Return the [x, y] coordinate for the center point of the cell that contains the specified text.  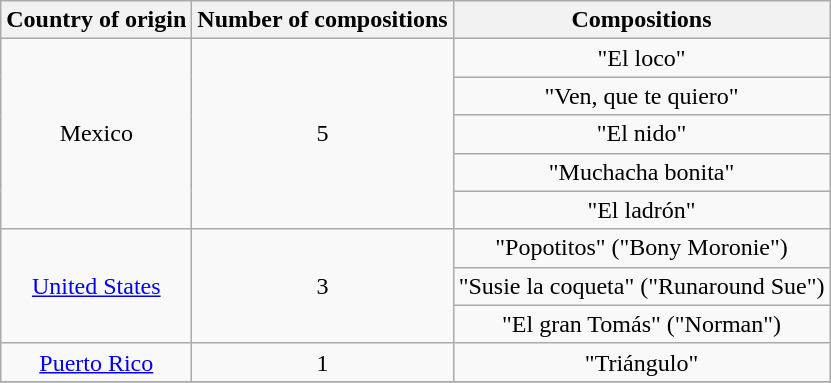
"Popotitos" ("Bony Moronie") [642, 248]
Mexico [96, 134]
Number of compositions [322, 20]
"Triángulo" [642, 362]
"Muchacha bonita" [642, 172]
3 [322, 286]
Compositions [642, 20]
"El nido" [642, 134]
"Susie la coqueta" ("Runaround Sue") [642, 286]
"El ladrón" [642, 210]
"El gran Tomás" ("Norman") [642, 324]
United States [96, 286]
Country of origin [96, 20]
Puerto Rico [96, 362]
"El loco" [642, 58]
5 [322, 134]
"Ven, que te quiero" [642, 96]
1 [322, 362]
